Return (X, Y) of the center of cell containing provided text 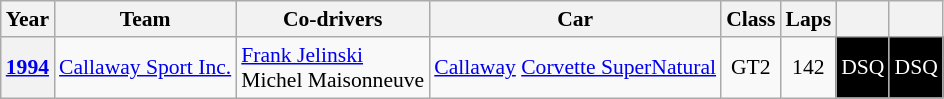
Co-drivers (332, 19)
Year (28, 19)
Car (575, 19)
GT2 (750, 68)
Class (750, 19)
Frank Jelinski Michel Maisonneuve (332, 68)
1994 (28, 68)
Team (145, 19)
142 (808, 68)
Laps (808, 19)
Callaway Sport Inc. (145, 68)
Callaway Corvette SuperNatural (575, 68)
